Output the (x, y) coordinate of the center of the cell containing the given text.  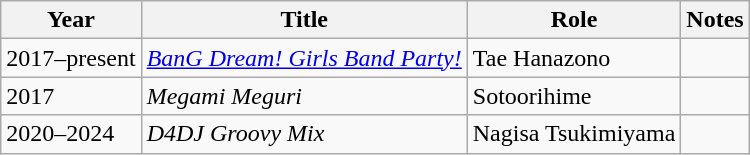
Notes (715, 20)
Sotoorihime (574, 96)
Megami Meguri (304, 96)
2020–2024 (71, 134)
Title (304, 20)
Tae Hanazono (574, 58)
2017 (71, 96)
Year (71, 20)
Role (574, 20)
BanG Dream! Girls Band Party! (304, 58)
2017–present (71, 58)
Nagisa Tsukimiyama (574, 134)
D4DJ Groovy Mix (304, 134)
